Locate the cell with the specified text and output its [X, Y] center coordinate. 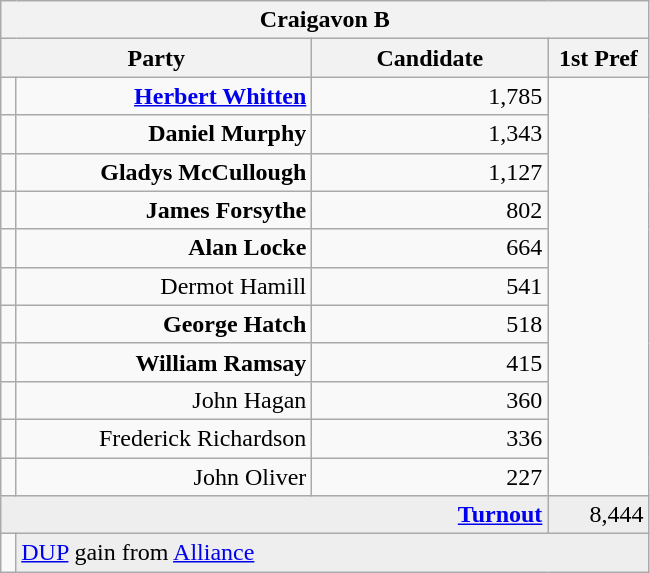
1,127 [430, 172]
8,444 [598, 515]
Craigavon B [325, 20]
360 [430, 400]
William Ramsay [164, 362]
664 [430, 248]
Frederick Richardson [164, 438]
George Hatch [164, 324]
Turnout [274, 515]
1,343 [430, 134]
Candidate [430, 58]
Dermot Hamill [164, 286]
518 [430, 324]
541 [430, 286]
802 [430, 210]
John Hagan [164, 400]
Party [156, 58]
Herbert Whitten [164, 96]
227 [430, 477]
1st Pref [598, 58]
415 [430, 362]
James Forsythe [164, 210]
John Oliver [164, 477]
DUP gain from Alliance [332, 553]
1,785 [430, 96]
Gladys McCullough [164, 172]
336 [430, 438]
Alan Locke [164, 248]
Daniel Murphy [164, 134]
